Return the (x, y) coordinate for the center point of the cell that contains the specified text.  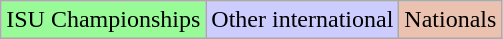
Nationals (450, 20)
ISU Championships (104, 20)
Other international (302, 20)
